For the text-containing cell, return its midpoint in (X, Y) coordinate format. 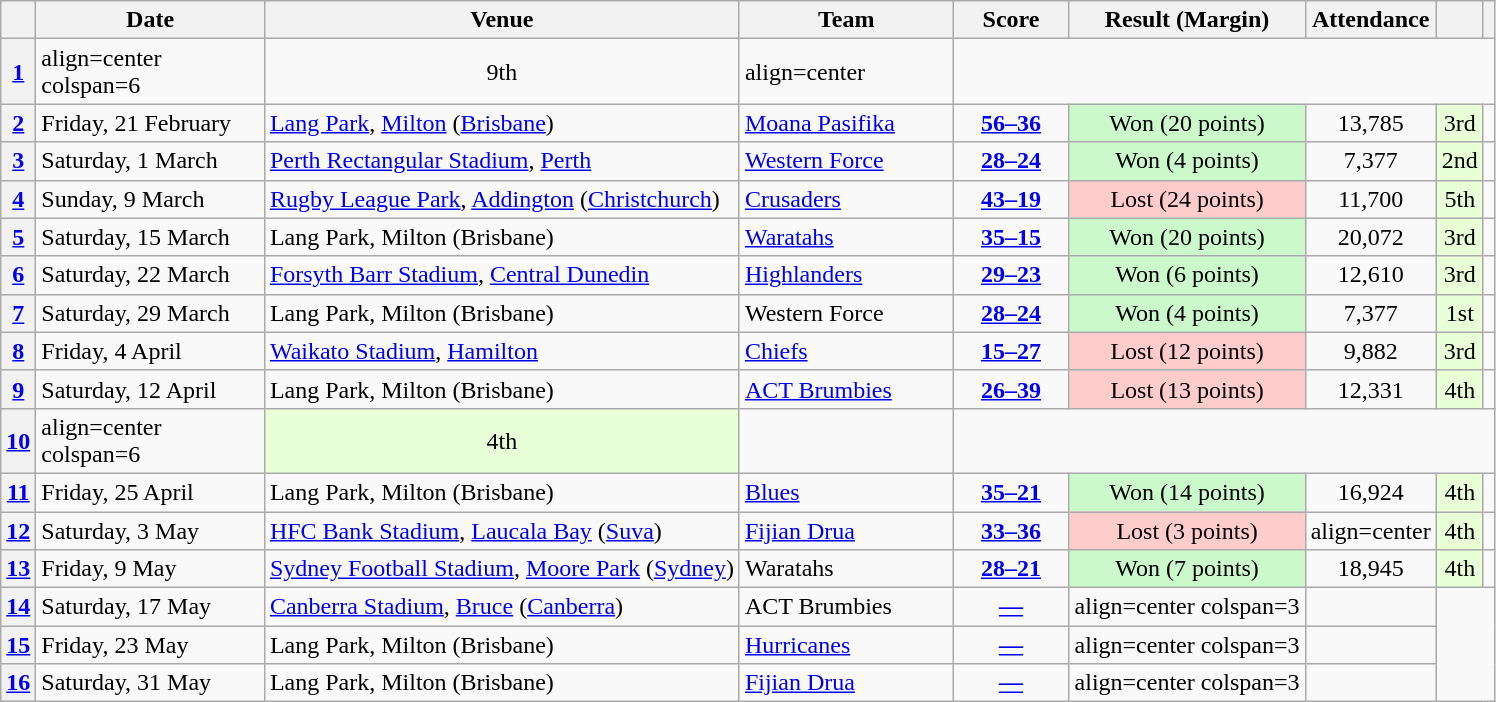
Lost (3 points) (1187, 531)
35–21 (1011, 492)
16 (18, 683)
9,882 (1370, 351)
Perth Rectangular Stadium, Perth (502, 161)
Date (150, 20)
Friday, 4 April (150, 351)
9 (18, 389)
Rugby League Park, Addington (Christchurch) (502, 199)
12,610 (1370, 275)
18,945 (1370, 569)
8 (18, 351)
Lost (13 points) (1187, 389)
13,785 (1370, 123)
28–21 (1011, 569)
11 (18, 492)
5 (18, 237)
Lost (12 points) (1187, 351)
Venue (502, 20)
Team (846, 20)
Saturday, 31 May (150, 683)
11,700 (1370, 199)
2nd (1460, 161)
Saturday, 1 March (150, 161)
Score (1011, 20)
13 (18, 569)
Won (7 points) (1187, 569)
43–19 (1011, 199)
3 (18, 161)
9th (502, 72)
12 (18, 531)
Moana Pasifika (846, 123)
Sunday, 9 March (150, 199)
Sydney Football Stadium, Moore Park (Sydney) (502, 569)
29–23 (1011, 275)
10 (18, 440)
Waikato Stadium, Hamilton (502, 351)
Blues (846, 492)
12,331 (1370, 389)
Result (Margin) (1187, 20)
Friday, 23 May (150, 645)
Won (14 points) (1187, 492)
2 (18, 123)
35–15 (1011, 237)
Won (6 points) (1187, 275)
15 (18, 645)
Lost (24 points) (1187, 199)
Saturday, 15 March (150, 237)
Saturday, 17 May (150, 607)
20,072 (1370, 237)
Saturday, 3 May (150, 531)
Crusaders (846, 199)
Friday, 25 April (150, 492)
Canberra Stadium, Bruce (Canberra) (502, 607)
Friday, 9 May (150, 569)
33–36 (1011, 531)
5th (1460, 199)
Highlanders (846, 275)
1st (1460, 313)
16,924 (1370, 492)
7 (18, 313)
Hurricanes (846, 645)
Friday, 21 February (150, 123)
1 (18, 72)
26–39 (1011, 389)
Saturday, 12 April (150, 389)
Saturday, 22 March (150, 275)
15–27 (1011, 351)
56–36 (1011, 123)
HFC Bank Stadium, Laucala Bay (Suva) (502, 531)
Saturday, 29 March (150, 313)
Attendance (1370, 20)
6 (18, 275)
4 (18, 199)
14 (18, 607)
Forsyth Barr Stadium, Central Dunedin (502, 275)
Chiefs (846, 351)
